Identify which cell holds the provided text, then report its (x, y) central coordinate. 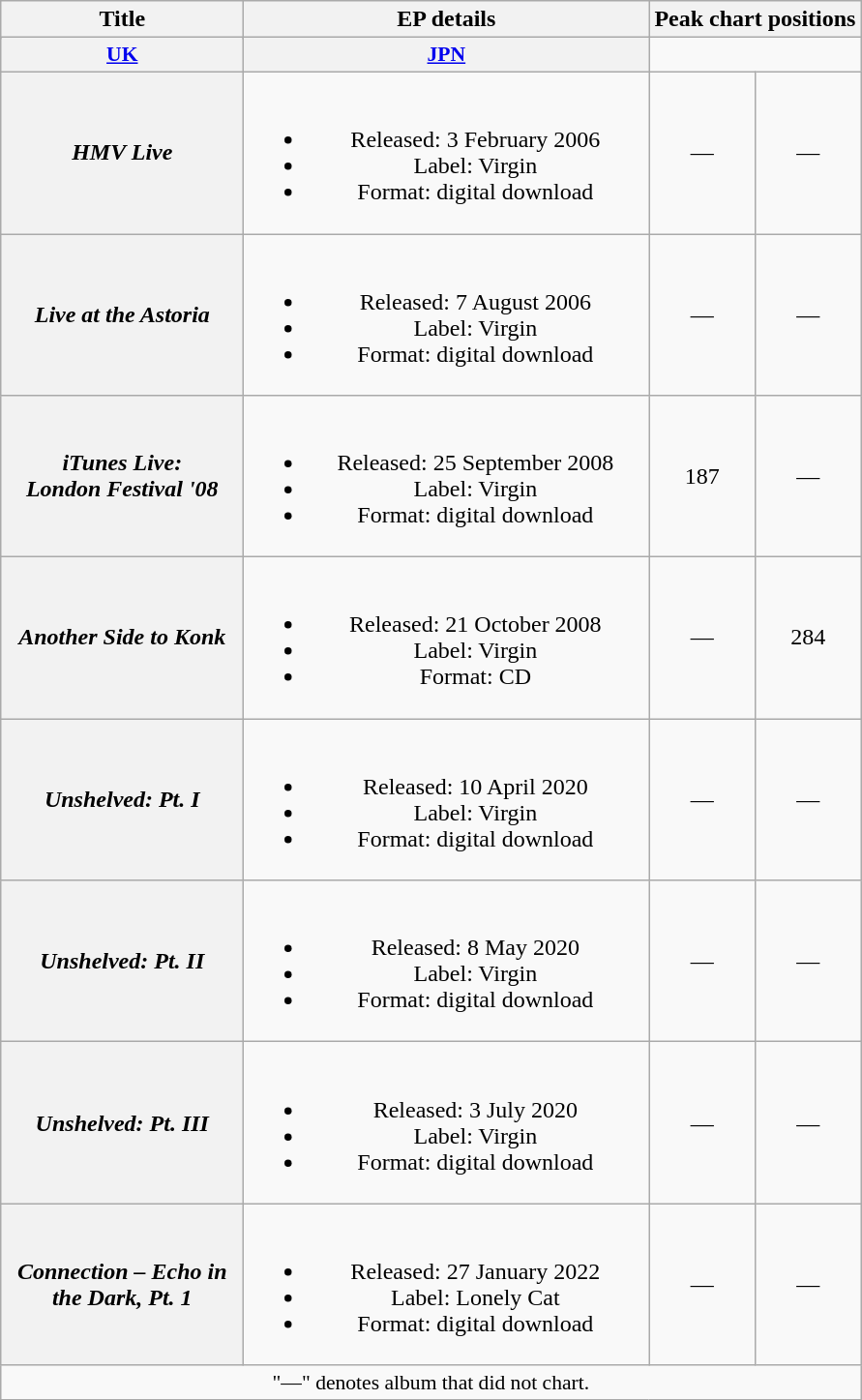
284 (808, 639)
Connection – Echo in the Dark, Pt. 1 (122, 1285)
Released: 7 August 2006Label: VirginFormat: digital download (447, 315)
HMV Live (122, 153)
Released: 8 May 2020Label: VirginFormat: digital download (447, 962)
187 (702, 476)
Released: 3 February 2006Label: VirginFormat: digital download (447, 153)
EP details (447, 19)
iTunes Live:London Festival '08 (122, 476)
Released: 27 January 2022Label: Lonely CatFormat: digital download (447, 1285)
JPN (447, 55)
"—" denotes album that did not chart. (431, 1383)
Released: 10 April 2020Label: VirginFormat: digital download (447, 799)
Unshelved: Pt. III (122, 1122)
UK (122, 55)
Released: 21 October 2008Label: VirginFormat: CD (447, 639)
Another Side to Konk (122, 639)
Released: 25 September 2008Label: VirginFormat: digital download (447, 476)
Live at the Astoria (122, 315)
Unshelved: Pt. II (122, 962)
Title (122, 19)
Unshelved: Pt. I (122, 799)
Released: 3 July 2020Label: VirginFormat: digital download (447, 1122)
Peak chart positions (755, 19)
